Locate the cell with the specified text and output its (x, y) center coordinate. 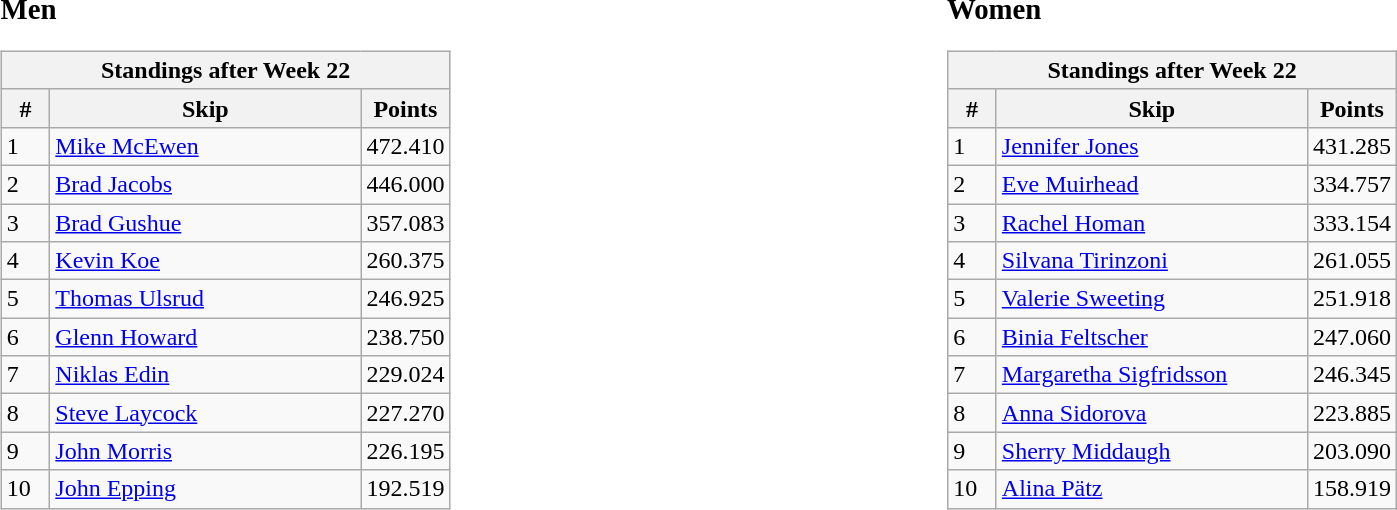
229.024 (406, 375)
158.919 (1352, 489)
Alina Pätz (1152, 489)
Jennifer Jones (1152, 146)
Glenn Howard (206, 337)
John Morris (206, 451)
431.285 (1352, 146)
446.000 (406, 184)
246.345 (1352, 375)
223.885 (1352, 413)
Binia Feltscher (1152, 337)
Kevin Koe (206, 261)
Steve Laycock (206, 413)
192.519 (406, 489)
472.410 (406, 146)
238.750 (406, 337)
333.154 (1352, 223)
260.375 (406, 261)
357.083 (406, 223)
Anna Sidorova (1152, 413)
Brad Gushue (206, 223)
226.195 (406, 451)
Silvana Tirinzoni (1152, 261)
246.925 (406, 299)
261.055 (1352, 261)
John Epping (206, 489)
Rachel Homan (1152, 223)
203.090 (1352, 451)
334.757 (1352, 184)
Eve Muirhead (1152, 184)
Niklas Edin (206, 375)
227.270 (406, 413)
247.060 (1352, 337)
Brad Jacobs (206, 184)
Thomas Ulsrud (206, 299)
Sherry Middaugh (1152, 451)
Margaretha Sigfridsson (1152, 375)
Mike McEwen (206, 146)
251.918 (1352, 299)
Valerie Sweeting (1152, 299)
